Output the (x, y) coordinate of the center of the cell containing the given text.  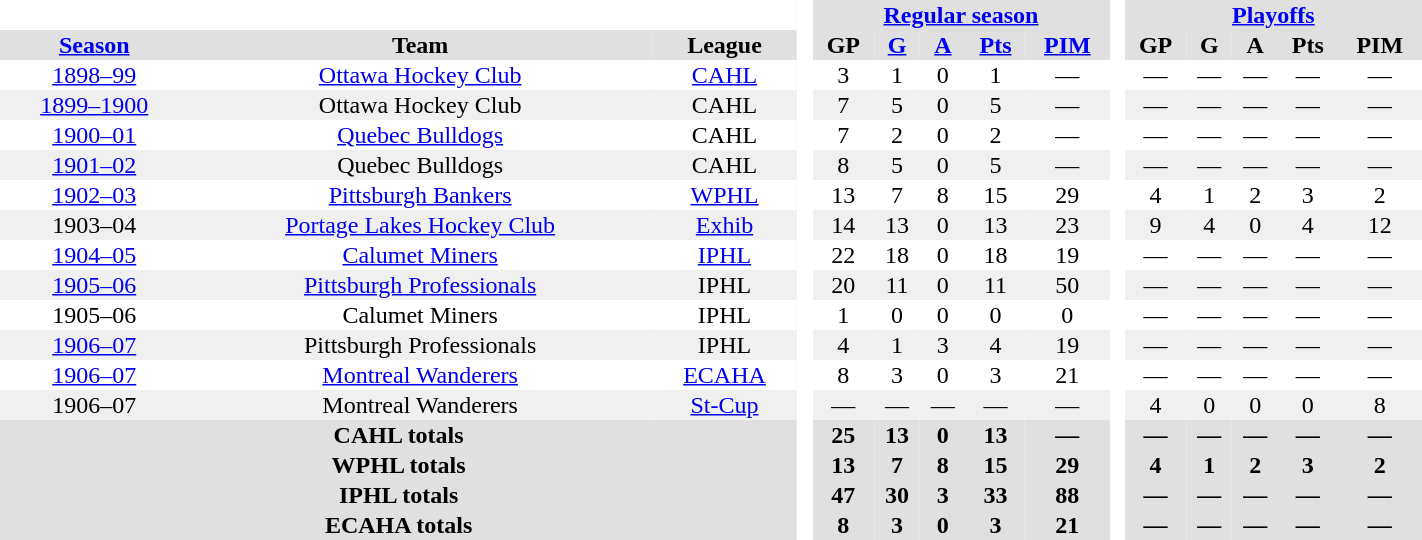
23 (1067, 225)
1901–02 (94, 165)
Pittsburgh Bankers (420, 195)
14 (843, 225)
1904–05 (94, 255)
WPHL (724, 195)
ECAHA totals (398, 525)
St-Cup (724, 405)
1902–03 (94, 195)
20 (843, 285)
Portage Lakes Hockey Club (420, 225)
33 (996, 495)
12 (1380, 225)
Exhib (724, 225)
CAHL totals (398, 435)
22 (843, 255)
WPHL totals (398, 465)
IPHL totals (398, 495)
Regular season (960, 15)
25 (843, 435)
League (724, 45)
50 (1067, 285)
1900–01 (94, 135)
1899–1900 (94, 105)
47 (843, 495)
88 (1067, 495)
Playoffs (1274, 15)
1903–04 (94, 225)
30 (897, 495)
Team (420, 45)
Season (94, 45)
ECAHA (724, 375)
9 (1156, 225)
1898–99 (94, 75)
